Find where the given text appears and provide that cell's center as [x, y] coordinate. 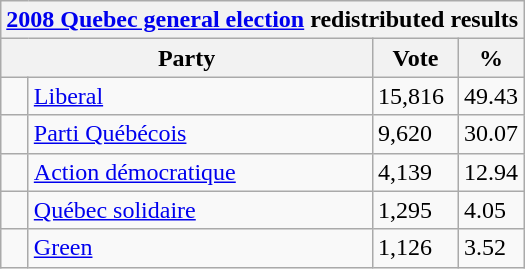
9,620 [415, 134]
12.94 [490, 172]
Green [200, 248]
Party [187, 58]
4.05 [490, 210]
30.07 [490, 134]
Vote [415, 58]
Parti Québécois [200, 134]
49.43 [490, 96]
2008 Quebec general election redistributed results [262, 20]
Action démocratique [200, 172]
4,139 [415, 172]
% [490, 58]
3.52 [490, 248]
Québec solidaire [200, 210]
1,295 [415, 210]
Liberal [200, 96]
15,816 [415, 96]
1,126 [415, 248]
